Scan for the cell matching the given text and deliver its (x, y) coordinate at center. 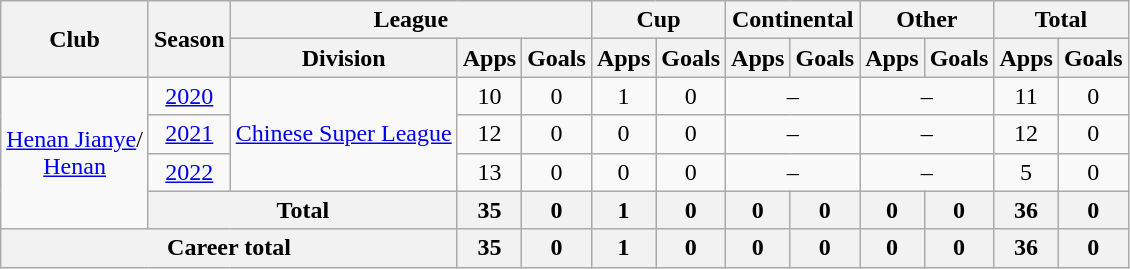
10 (489, 96)
Henan Jianye/Henan (75, 153)
Season (189, 39)
2021 (189, 134)
2022 (189, 172)
11 (1026, 96)
Cup (658, 20)
League (410, 20)
Career total (229, 248)
Other (927, 20)
Chinese Super League (344, 134)
5 (1026, 172)
Continental (793, 20)
2020 (189, 96)
Club (75, 39)
13 (489, 172)
Division (344, 58)
